Provide the [X, Y] coordinate of the cell's center where the given text is located.  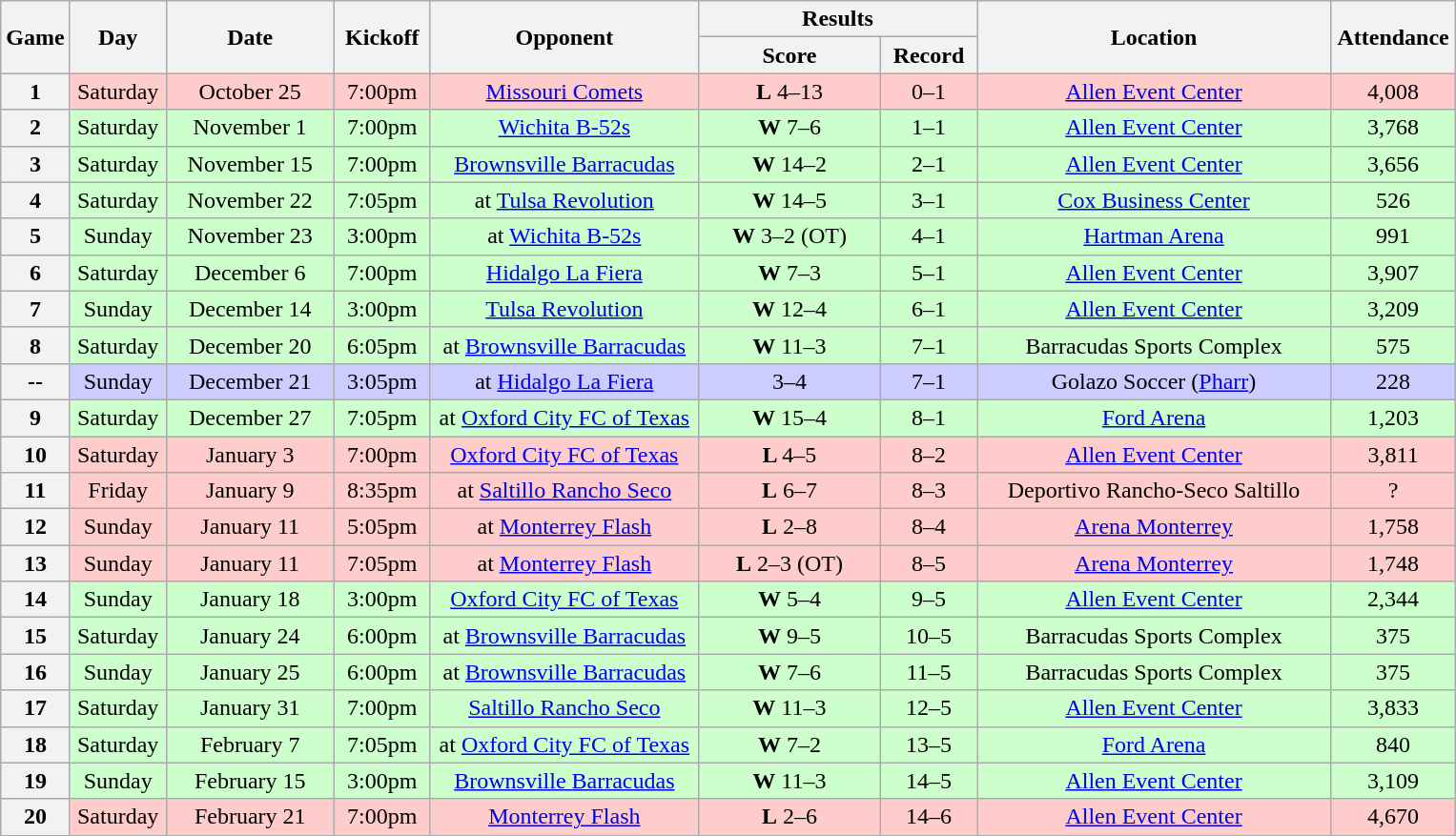
8–5 [929, 563]
4 [35, 200]
Missouri Comets [564, 92]
Location [1154, 37]
2–1 [929, 164]
L 4–5 [790, 455]
19 [35, 781]
Results [837, 19]
Date [250, 37]
575 [1394, 345]
6 [35, 273]
November 1 [250, 128]
6–1 [929, 309]
Score [790, 55]
December 6 [250, 273]
3,833 [1394, 708]
January 31 [250, 708]
228 [1394, 381]
526 [1394, 200]
12–5 [929, 708]
December 21 [250, 381]
Saltillo Rancho Seco [564, 708]
11–5 [929, 672]
4,008 [1394, 92]
Hidalgo La Fiera [564, 273]
3–1 [929, 200]
February 7 [250, 744]
W 7–2 [790, 744]
3,656 [1394, 164]
at Hidalgo La Fiera [564, 381]
W 7–3 [790, 273]
W 14–5 [790, 200]
991 [1394, 236]
6:05pm [381, 345]
February 15 [250, 781]
2 [35, 128]
Kickoff [381, 37]
14 [35, 600]
L 4–13 [790, 92]
8–4 [929, 527]
Opponent [564, 37]
7 [35, 309]
12 [35, 527]
9 [35, 418]
Golazo Soccer (Pharr) [1154, 381]
4–1 [929, 236]
4,670 [1394, 817]
Game [35, 37]
3–4 [790, 381]
January 25 [250, 672]
20 [35, 817]
W 12–4 [790, 309]
14–6 [929, 817]
February 21 [250, 817]
1–1 [929, 128]
10–5 [929, 636]
840 [1394, 744]
2,344 [1394, 600]
1,203 [1394, 418]
L 2–6 [790, 817]
Cox Business Center [1154, 200]
14–5 [929, 781]
at Tulsa Revolution [564, 200]
5:05pm [381, 527]
10 [35, 455]
8–3 [929, 491]
11 [35, 491]
3,811 [1394, 455]
3,209 [1394, 309]
3,109 [1394, 781]
8:35pm [381, 491]
3,768 [1394, 128]
L 2–8 [790, 527]
1,748 [1394, 563]
? [1394, 491]
-- [35, 381]
December 20 [250, 345]
13–5 [929, 744]
15 [35, 636]
November 23 [250, 236]
Record [929, 55]
at Saltillo Rancho Seco [564, 491]
W 5–4 [790, 600]
13 [35, 563]
November 22 [250, 200]
at Wichita B-52s [564, 236]
Tulsa Revolution [564, 309]
W 14–2 [790, 164]
3 [35, 164]
18 [35, 744]
January 9 [250, 491]
Deportivo Rancho-Seco Saltillo [1154, 491]
January 18 [250, 600]
0–1 [929, 92]
8–1 [929, 418]
Hartman Arena [1154, 236]
Friday [118, 491]
Attendance [1394, 37]
1,758 [1394, 527]
L 6–7 [790, 491]
9–5 [929, 600]
December 14 [250, 309]
17 [35, 708]
3:05pm [381, 381]
January 3 [250, 455]
Monterrey Flash [564, 817]
5–1 [929, 273]
8–2 [929, 455]
November 15 [250, 164]
W 9–5 [790, 636]
W 3–2 (OT) [790, 236]
January 24 [250, 636]
L 2–3 (OT) [790, 563]
Wichita B-52s [564, 128]
16 [35, 672]
3,907 [1394, 273]
5 [35, 236]
October 25 [250, 92]
W 15–4 [790, 418]
1 [35, 92]
8 [35, 345]
Day [118, 37]
December 27 [250, 418]
